From the cell containing the given text, extract its center point as [X, Y] coordinate. 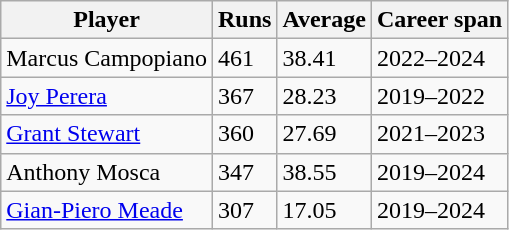
2021–2023 [439, 134]
461 [244, 58]
367 [244, 96]
17.05 [324, 210]
Player [107, 20]
Average [324, 20]
Gian-Piero Meade [107, 210]
38.55 [324, 172]
Runs [244, 20]
Career span [439, 20]
Joy Perera [107, 96]
27.69 [324, 134]
Anthony Mosca [107, 172]
Grant Stewart [107, 134]
38.41 [324, 58]
2022–2024 [439, 58]
347 [244, 172]
28.23 [324, 96]
2019–2022 [439, 96]
360 [244, 134]
307 [244, 210]
Marcus Campopiano [107, 58]
